Detect which cell encompasses the target text, then output its (x, y) center coordinate. 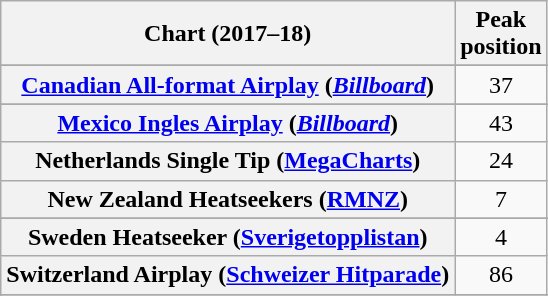
Netherlands Single Tip (MegaCharts) (228, 161)
7 (501, 199)
Mexico Ingles Airplay (Billboard) (228, 123)
37 (501, 85)
Peak position (501, 34)
Canadian All-format Airplay (Billboard) (228, 85)
Sweden Heatseeker (Sverigetopplistan) (228, 237)
Chart (2017–18) (228, 34)
Switzerland Airplay (Schweizer Hitparade) (228, 275)
4 (501, 237)
New Zealand Heatseekers (RMNZ) (228, 199)
86 (501, 275)
24 (501, 161)
43 (501, 123)
